From the cell containing the given text, extract its center point as [x, y] coordinate. 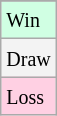
Win [28, 20]
Draw [28, 58]
Loss [28, 96]
